Scan for the cell matching the given text and deliver its [x, y] coordinate at center. 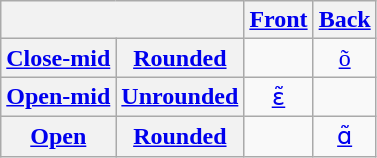
Open-mid [58, 97]
õ [344, 58]
Open [58, 136]
Close-mid [58, 58]
Unrounded [180, 97]
ɛ̃ [278, 97]
Back [344, 20]
Front [278, 20]
ɑ̃ [344, 136]
